Return [X, Y] of the center of cell containing provided text 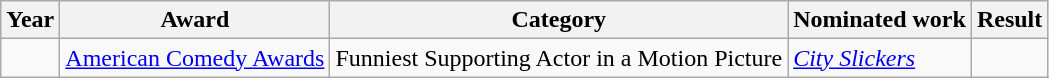
Funniest Supporting Actor in a Motion Picture [559, 58]
Nominated work [880, 20]
City Slickers [880, 58]
American Comedy Awards [195, 58]
Year [30, 20]
Result [1009, 20]
Category [559, 20]
Award [195, 20]
